For the text-containing cell, return its midpoint in [X, Y] coordinate format. 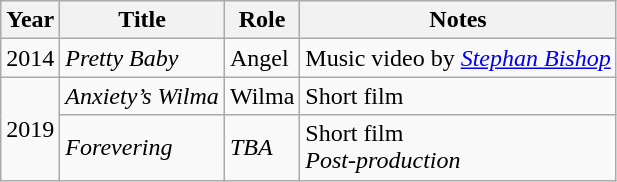
Music video by Stephan Bishop [458, 58]
Title [142, 20]
2014 [30, 58]
Short filmPost-production [458, 148]
TBA [262, 148]
Role [262, 20]
Notes [458, 20]
Year [30, 20]
Anxiety’s Wilma [142, 96]
2019 [30, 128]
Forevering [142, 148]
Pretty Baby [142, 58]
Angel [262, 58]
Short film [458, 96]
Wilma [262, 96]
